Extract the (x, y) coordinate from the center of the cell holding the provided text.  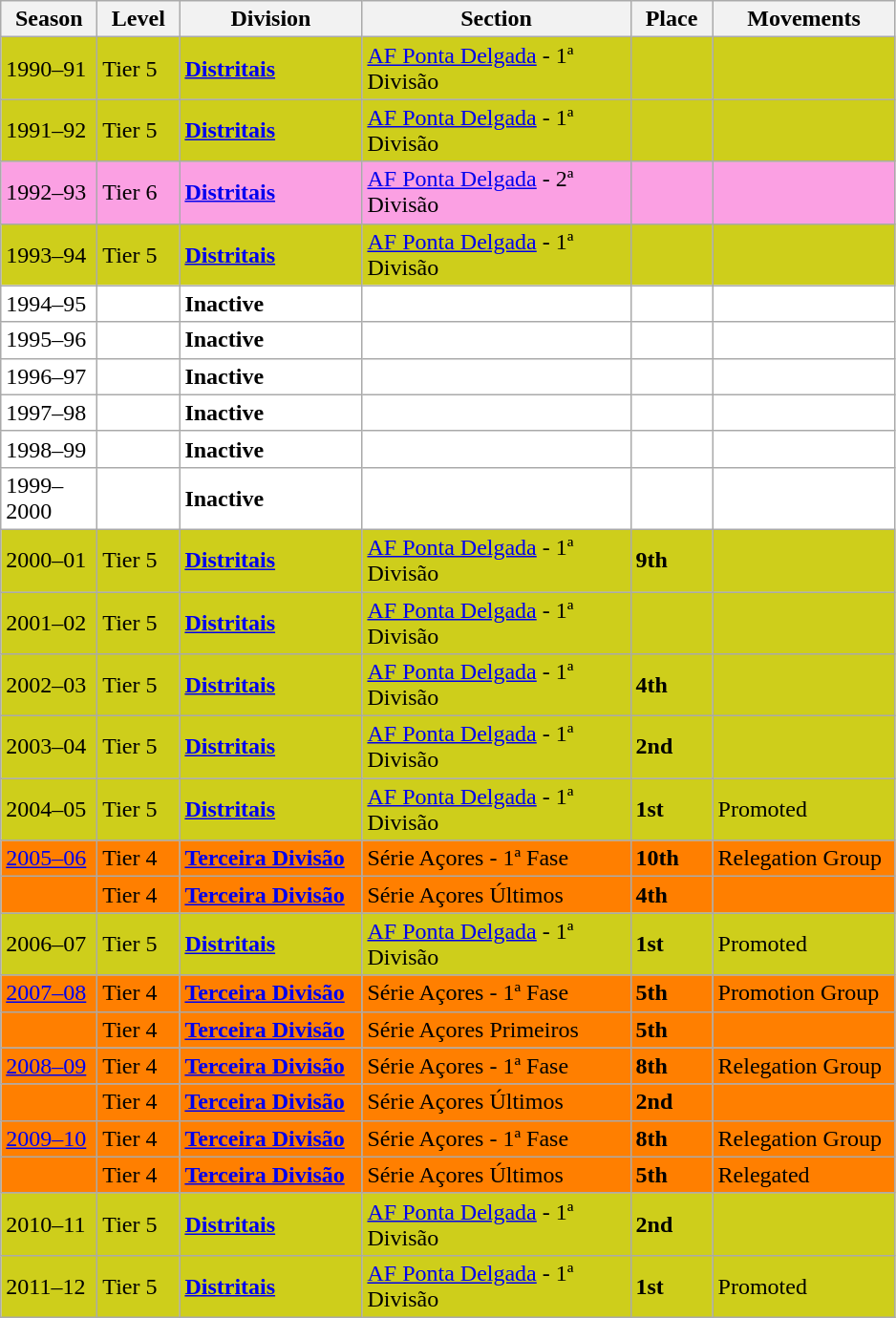
AF Ponta Delgada - 2ª Divisão (497, 193)
Tier 6 (139, 193)
1992–93 (50, 193)
2009–10 (50, 1138)
1995–96 (50, 340)
2000–01 (50, 560)
Série Açores Primeiros (497, 1030)
Section (497, 19)
9th (672, 560)
Level (139, 19)
Promotion Group (804, 993)
1994–95 (50, 304)
2008–09 (50, 1066)
Relegated (804, 1175)
2010–11 (50, 1224)
2003–04 (50, 747)
2002–03 (50, 686)
1998–99 (50, 449)
2006–07 (50, 944)
2004–05 (50, 810)
Season (50, 19)
2011–12 (50, 1286)
1993–94 (50, 254)
1999–2000 (50, 499)
1996–97 (50, 376)
2007–08 (50, 993)
1990–91 (50, 69)
Division (271, 19)
1991–92 (50, 130)
10th (672, 859)
Place (672, 19)
2001–02 (50, 623)
2005–06 (50, 859)
Movements (804, 19)
1997–98 (50, 413)
